Determine the (x, y) coordinate at the center of the cell enclosing the given text.  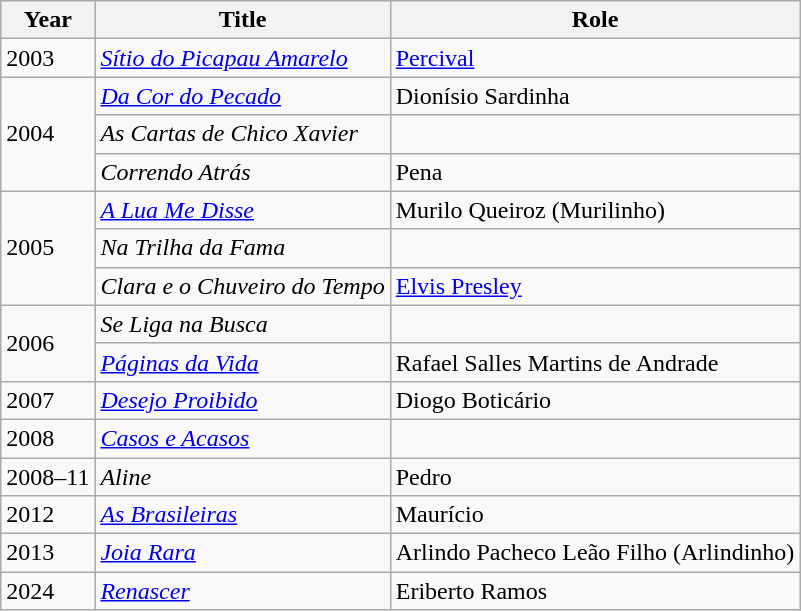
Da Cor do Pecado (242, 96)
Clara e o Chuveiro do Tempo (242, 286)
Murilo Queiroz (Murilinho) (595, 210)
2012 (48, 515)
Correndo Atrás (242, 172)
Elvis Presley (595, 286)
Pedro (595, 477)
2003 (48, 58)
2008–11 (48, 477)
Sítio do Picapau Amarelo (242, 58)
Desejo Proibido (242, 400)
Eriberto Ramos (595, 591)
As Brasileiras (242, 515)
2008 (48, 438)
2024 (48, 591)
2013 (48, 553)
Maurício (595, 515)
Renascer (242, 591)
2004 (48, 134)
2005 (48, 248)
Role (595, 20)
Year (48, 20)
Casos e Acasos (242, 438)
A Lua Me Disse (242, 210)
Páginas da Vida (242, 362)
Diogo Boticário (595, 400)
Percival (595, 58)
Title (242, 20)
2006 (48, 343)
Rafael Salles Martins de Andrade (595, 362)
Se Liga na Busca (242, 324)
Dionísio Sardinha (595, 96)
Aline (242, 477)
Pena (595, 172)
Na Trilha da Fama (242, 248)
Joia Rara (242, 553)
2007 (48, 400)
As Cartas de Chico Xavier (242, 134)
Arlindo Pacheco Leão Filho (Arlindinho) (595, 553)
